Return (x, y) of the center of cell containing provided text 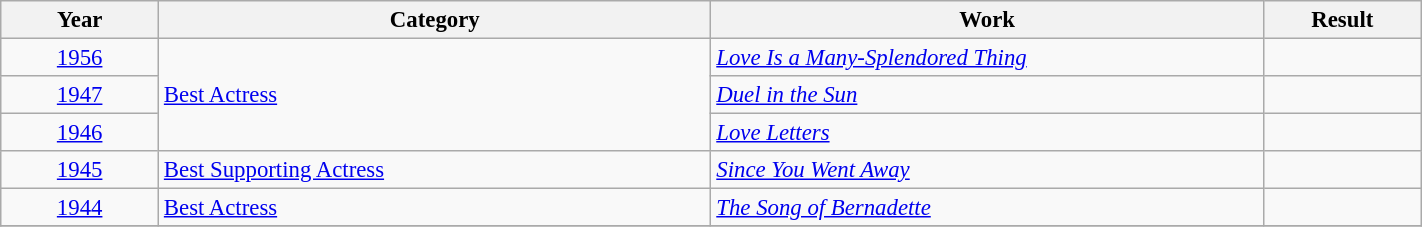
1944 (80, 208)
Best Supporting Actress (435, 170)
Love Is a Many-Splendored Thing (987, 58)
1956 (80, 58)
Since You Went Away (987, 170)
Love Letters (987, 133)
Category (435, 20)
1946 (80, 133)
The Song of Bernadette (987, 208)
1945 (80, 170)
Work (987, 20)
Year (80, 20)
Duel in the Sun (987, 95)
Result (1342, 20)
1947 (80, 95)
